For the text-containing cell, return its midpoint in [X, Y] coordinate format. 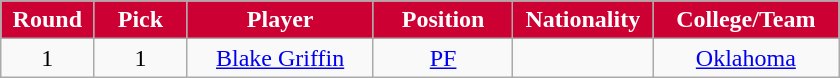
PF [443, 58]
Blake Griffin [280, 58]
Round [48, 20]
Position [443, 20]
Oklahoma [746, 58]
Nationality [583, 20]
Player [280, 20]
Pick [140, 20]
College/Team [746, 20]
